Find where the given text appears and provide that cell's center as [X, Y] coordinate. 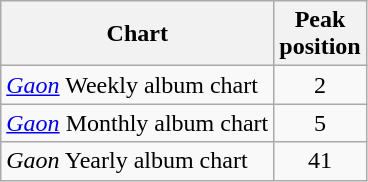
Gaon Monthly album chart [138, 123]
Peakposition [320, 34]
Gaon Yearly album chart [138, 161]
Gaon Weekly album chart [138, 85]
2 [320, 85]
5 [320, 123]
Chart [138, 34]
41 [320, 161]
